Find where the given text appears and provide that cell's center as [X, Y] coordinate. 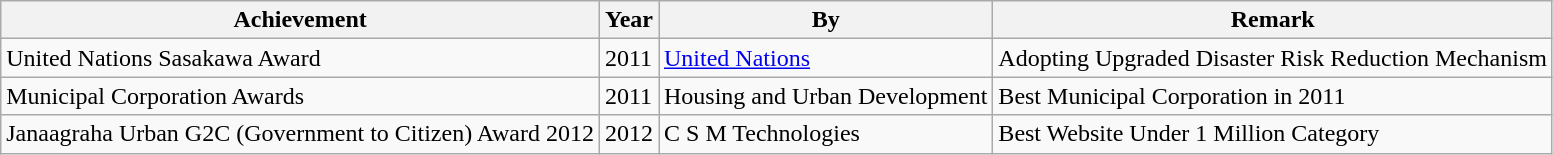
Achievement [300, 20]
2012 [628, 134]
Adopting Upgraded Disaster Risk Reduction Mechanism [1273, 58]
United Nations Sasakawa Award [300, 58]
United Nations [825, 58]
Year [628, 20]
Janaagraha Urban G2C (Government to Citizen) Award 2012 [300, 134]
Municipal Corporation Awards [300, 96]
Best Municipal Corporation in 2011 [1273, 96]
Best Website Under 1 Million Category [1273, 134]
By [825, 20]
Remark [1273, 20]
Housing and Urban Development [825, 96]
C S M Technologies [825, 134]
